Pinpoint the cell where the given text exists, returning its (x, y) midpoint coordinate. 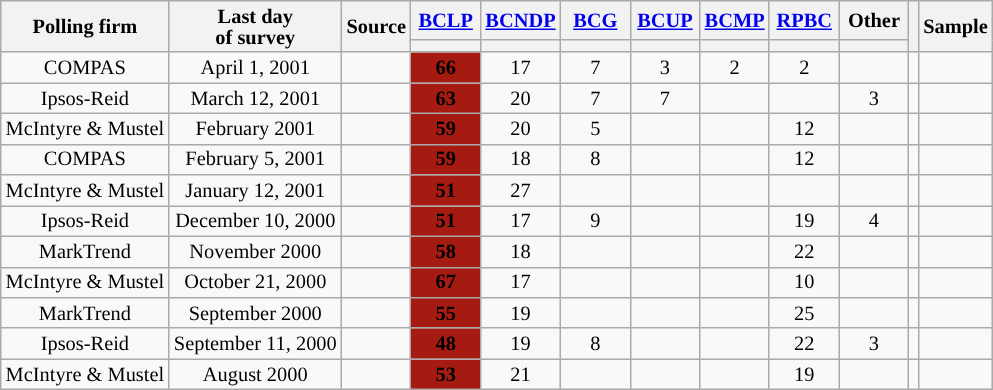
67 (446, 282)
BCLP (446, 20)
September 11, 2000 (256, 344)
Sample (955, 26)
27 (521, 190)
4 (874, 220)
BCMP (735, 20)
RPBC (804, 20)
66 (446, 68)
58 (446, 252)
21 (521, 374)
Last day of survey (256, 26)
April 1, 2001 (256, 68)
48 (446, 344)
BCUP (665, 20)
55 (446, 312)
February 2001 (256, 128)
Source (376, 26)
9 (595, 220)
Other (874, 20)
March 12, 2001 (256, 98)
BCG (595, 20)
10 (804, 282)
August 2000 (256, 374)
5 (595, 128)
February 5, 2001 (256, 160)
53 (446, 374)
25 (804, 312)
October 21, 2000 (256, 282)
November 2000 (256, 252)
December 10, 2000 (256, 220)
63 (446, 98)
Polling firm (85, 26)
January 12, 2001 (256, 190)
BCNDP (521, 20)
September 2000 (256, 312)
